Identify which cell holds the provided text, then report its [x, y] central coordinate. 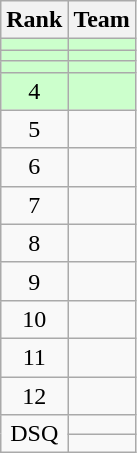
Rank [34, 20]
8 [34, 243]
10 [34, 319]
11 [34, 357]
4 [34, 91]
9 [34, 281]
Team [102, 20]
DSQ [34, 434]
6 [34, 167]
12 [34, 395]
7 [34, 205]
5 [34, 129]
